Determine the [X, Y] coordinate at the center of the cell enclosing the given text.  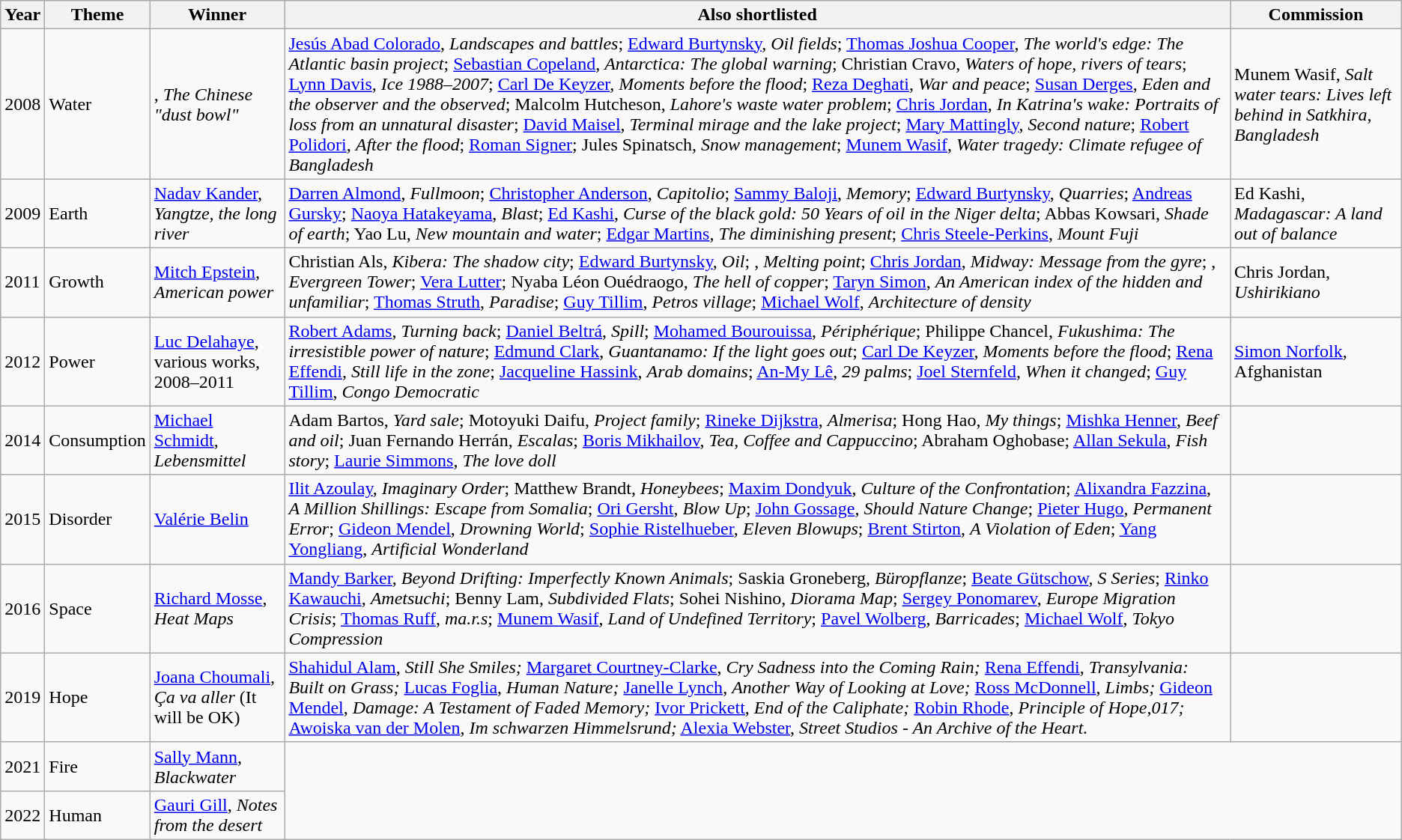
Commission [1317, 15]
Valérie Belin [217, 520]
Space [97, 608]
2008 [22, 104]
Sally Mann, Blackwater [217, 767]
2022 [22, 815]
Power [97, 361]
2011 [22, 282]
2016 [22, 608]
Disorder [97, 520]
2012 [22, 361]
2014 [22, 440]
2019 [22, 698]
2015 [22, 520]
Hope [97, 698]
Luc Delahaye, various works, 2008–2011 [217, 361]
Fire [97, 767]
Year [22, 15]
2021 [22, 767]
Human [97, 815]
2009 [22, 213]
Ed Kashi, Madagascar: A land out of balance [1317, 213]
Mitch Epstein, American power [217, 282]
Chris Jordan, Ushirikiano [1317, 282]
Winner [217, 15]
Consumption [97, 440]
Water [97, 104]
Richard Mosse, Heat Maps [217, 608]
Simon Norfolk, Afghanistan [1317, 361]
Earth [97, 213]
Growth [97, 282]
Michael Schmidt, Lebensmittel [217, 440]
Also shortlisted [758, 15]
Nadav Kander, Yangtze, the long river [217, 213]
, The Chinese "dust bowl" [217, 104]
Gauri Gill, Notes from the desert [217, 815]
Theme [97, 15]
Joana Choumali, Ça va aller (It will be OK) [217, 698]
Munem Wasif, Salt water tears: Lives left behind in Satkhira, Bangladesh [1317, 104]
